Extract the [x, y] coordinate from the center of the cell holding the provided text.  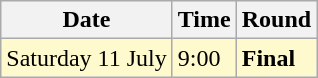
Date [86, 20]
9:00 [204, 58]
Final [276, 58]
Round [276, 20]
Saturday 11 July [86, 58]
Time [204, 20]
